Locate the cell with the specified text and output its [x, y] center coordinate. 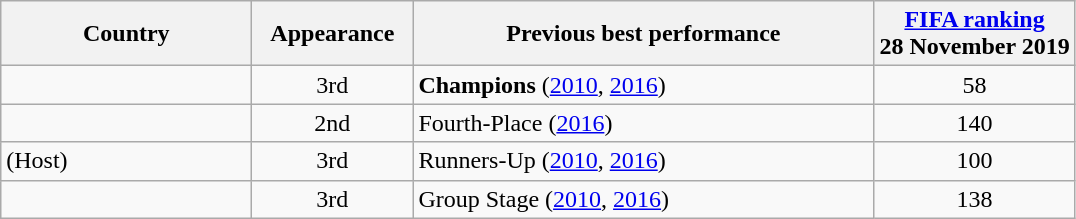
Previous best performance [644, 34]
Champions (2010, 2016) [644, 85]
138 [974, 199]
58 [974, 85]
Fourth-Place (2016) [644, 123]
Runners-Up (2010, 2016) [644, 161]
Group Stage (2010, 2016) [644, 199]
140 [974, 123]
FIFA ranking 28 November 2019 [974, 34]
2nd [332, 123]
Country [126, 34]
100 [974, 161]
(Host) [126, 161]
Appearance [332, 34]
